Find where the given text appears and provide that cell's center as (x, y) coordinate. 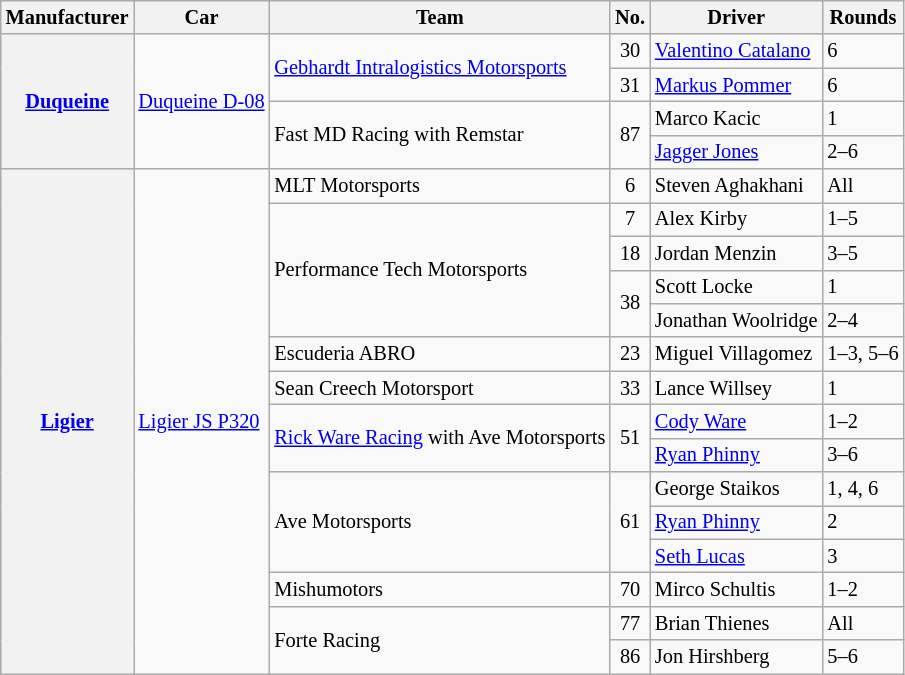
2–4 (862, 320)
33 (630, 388)
Mishumotors (440, 589)
86 (630, 657)
Miguel Villagomez (736, 354)
31 (630, 85)
MLT Motorsports (440, 186)
Steven Aghakhani (736, 186)
Valentino Catalano (736, 51)
Ave Motorsports (440, 522)
77 (630, 623)
1–5 (862, 219)
Markus Pommer (736, 85)
Jagger Jones (736, 152)
1, 4, 6 (862, 489)
Ligier JS P320 (202, 422)
51 (630, 438)
1–3, 5–6 (862, 354)
Car (202, 17)
Jon Hirshberg (736, 657)
3 (862, 556)
Brian Thienes (736, 623)
Performance Tech Motorsports (440, 270)
Alex Kirby (736, 219)
61 (630, 522)
George Staikos (736, 489)
70 (630, 589)
3–6 (862, 455)
38 (630, 304)
Lance Willsey (736, 388)
23 (630, 354)
Team (440, 17)
Duqueine (68, 102)
Sean Creech Motorsport (440, 388)
Cody Ware (736, 421)
Scott Locke (736, 287)
Marco Kacic (736, 118)
Forte Racing (440, 640)
Rounds (862, 17)
Mirco Schultis (736, 589)
2 (862, 522)
Manufacturer (68, 17)
7 (630, 219)
Escuderia ABRO (440, 354)
Ligier (68, 422)
Jonathan Woolridge (736, 320)
87 (630, 134)
Fast MD Racing with Remstar (440, 134)
Jordan Menzin (736, 253)
2–6 (862, 152)
Duqueine D-08 (202, 102)
Rick Ware Racing with Ave Motorsports (440, 438)
Seth Lucas (736, 556)
5–6 (862, 657)
3–5 (862, 253)
18 (630, 253)
Gebhardt Intralogistics Motorsports (440, 68)
30 (630, 51)
Driver (736, 17)
No. (630, 17)
